From the cell containing the given text, extract its center point as [X, Y] coordinate. 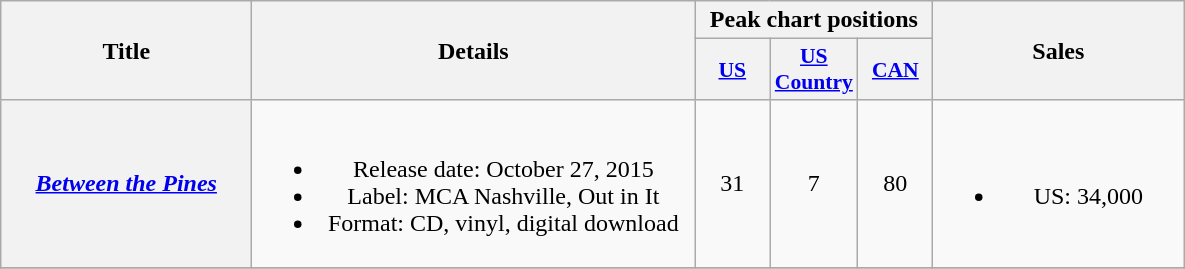
US: 34,000 [1058, 184]
Peak chart positions [814, 20]
7 [814, 184]
Release date: October 27, 2015Label: MCA Nashville, Out in ItFormat: CD, vinyl, digital download [474, 184]
Between the Pines [126, 184]
US [732, 70]
80 [896, 184]
Details [474, 50]
US Country [814, 70]
31 [732, 184]
Sales [1058, 50]
CAN [896, 70]
Title [126, 50]
